Detect which cell encompasses the target text, then output its (x, y) center coordinate. 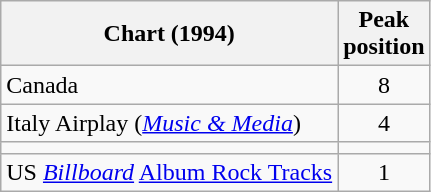
Chart (1994) (170, 34)
8 (384, 85)
Italy Airplay (Music & Media) (170, 123)
US Billboard Album Rock Tracks (170, 172)
Canada (170, 85)
4 (384, 123)
Peakposition (384, 34)
1 (384, 172)
